Detect which cell encompasses the target text, then output its (X, Y) center coordinate. 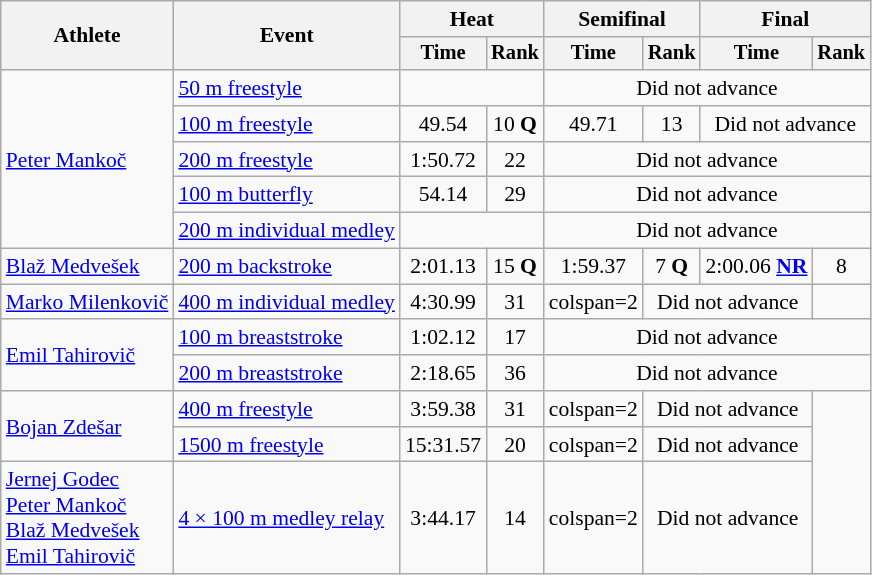
22 (515, 160)
Heat (472, 19)
200 m breaststroke (286, 373)
49.71 (594, 124)
54.14 (443, 195)
3:59.38 (443, 409)
2:18.65 (443, 373)
200 m individual medley (286, 231)
100 m freestyle (286, 124)
36 (515, 373)
10 Q (515, 124)
Final (785, 19)
50 m freestyle (286, 88)
100 m butterfly (286, 195)
4 × 100 m medley relay (286, 518)
20 (515, 445)
2:00.06 NR (756, 267)
1:59.37 (594, 267)
13 (672, 124)
8 (842, 267)
200 m freestyle (286, 160)
4:30.99 (443, 302)
Athlete (88, 36)
1:50.72 (443, 160)
49.54 (443, 124)
Event (286, 36)
Bojan Zdešar (88, 426)
29 (515, 195)
15:31.57 (443, 445)
15 Q (515, 267)
7 Q (672, 267)
14 (515, 518)
Peter Mankoč (88, 159)
3:44.17 (443, 518)
100 m breaststroke (286, 338)
Marko Milenkovič (88, 302)
200 m backstroke (286, 267)
1500 m freestyle (286, 445)
1:02.12 (443, 338)
400 m individual medley (286, 302)
Jernej GodecPeter MankočBlaž MedvešekEmil Tahirovič (88, 518)
17 (515, 338)
400 m freestyle (286, 409)
Emil Tahirovič (88, 356)
Blaž Medvešek (88, 267)
2:01.13 (443, 267)
Semifinal (622, 19)
